Capture the cell that displays the provided text and extract its (x, y) central coordinate. 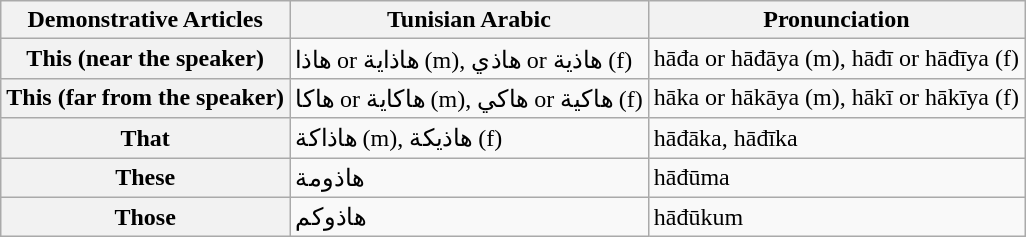
hāđa or hāđāya (m), hāđī or hāđīya (f) (836, 59)
Those (146, 217)
That (146, 138)
هاذومة (470, 178)
Tunisian Arabic (470, 20)
hāđāka, hāđīka (836, 138)
These (146, 178)
This (far from the speaker) (146, 98)
hāđūkum (836, 217)
hāđūma (836, 178)
هاذا or هاذاية (m), هاذي or هاذية (f) (470, 59)
هاذاكة (m), هاذيكة (f) (470, 138)
Pronunciation (836, 20)
هاكا or هاكاية (m), هاكي or هاكية (f) (470, 98)
This (near the speaker) (146, 59)
Demonstrative Articles (146, 20)
hāka or hākāya (m), hākī or hākīya (f) (836, 98)
هاذوكم (470, 217)
